From the cell containing the given text, extract its center point as (X, Y) coordinate. 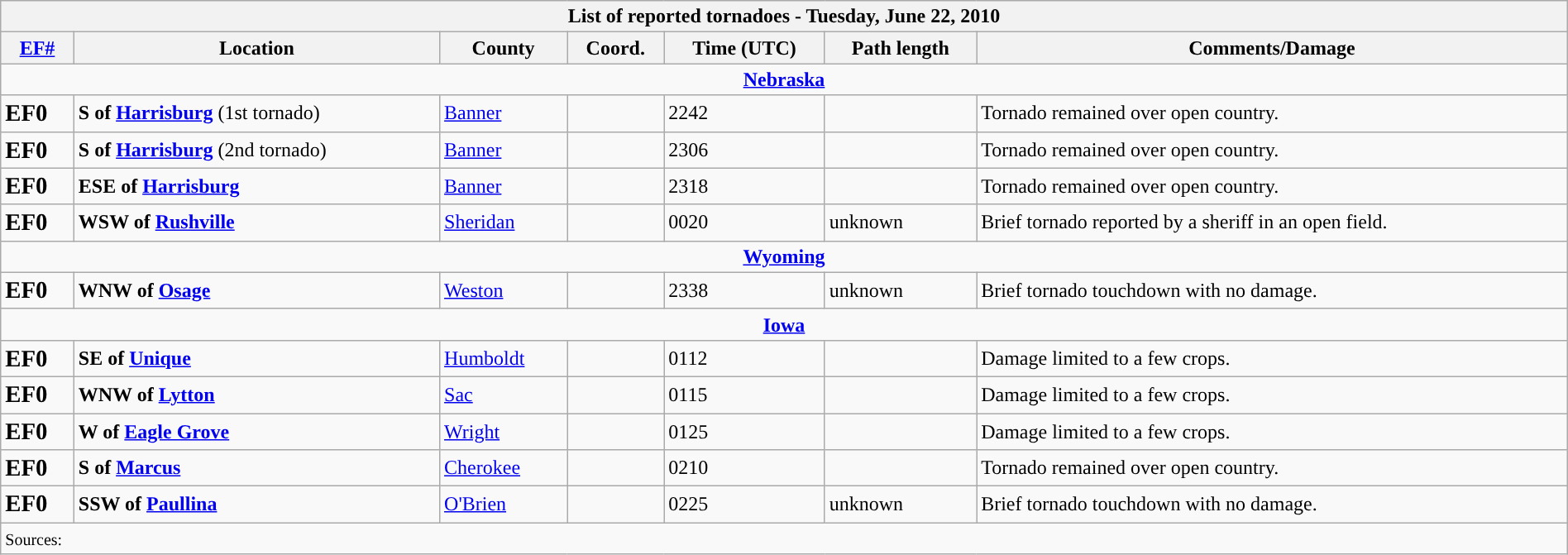
0210 (744, 468)
Sources: (784, 538)
WSW of Rushville (256, 222)
S of Marcus (256, 468)
SE of Unique (256, 358)
0125 (744, 432)
Brief tornado reported by a sheriff in an open field. (1272, 222)
Coord. (615, 48)
Time (UTC) (744, 48)
Location (256, 48)
Humboldt (504, 358)
2318 (744, 186)
0020 (744, 222)
2338 (744, 290)
WNW of Lytton (256, 395)
S of Harrisburg (1st tornado) (256, 113)
O'Brien (504, 505)
SSW of Paullina (256, 505)
0225 (744, 505)
Wright (504, 432)
Wyoming (784, 256)
0112 (744, 358)
Path length (901, 48)
Sac (504, 395)
Cherokee (504, 468)
Iowa (784, 324)
County (504, 48)
2242 (744, 113)
Comments/Damage (1272, 48)
WNW of Osage (256, 290)
W of Eagle Grove (256, 432)
EF# (37, 48)
2306 (744, 150)
Sheridan (504, 222)
S of Harrisburg (2nd tornado) (256, 150)
Nebraska (784, 79)
List of reported tornadoes - Tuesday, June 22, 2010 (784, 17)
ESE of Harrisburg (256, 186)
Weston (504, 290)
0115 (744, 395)
